Scan for the cell matching the given text and deliver its [X, Y] coordinate at center. 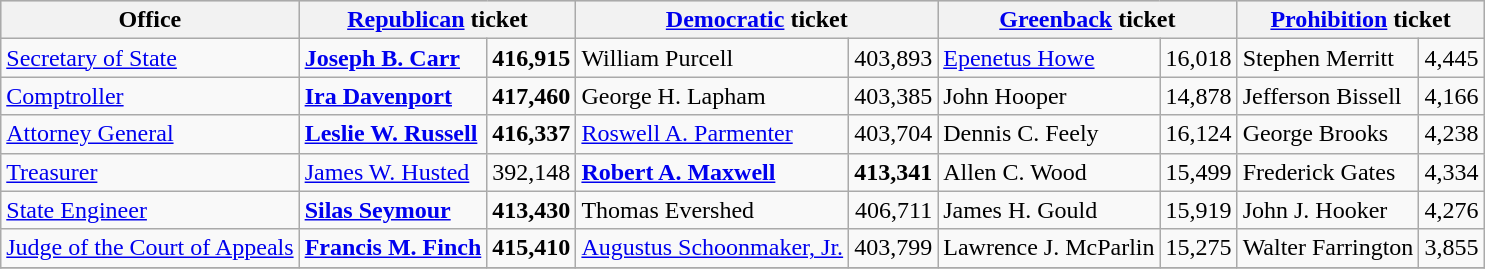
Roswell A. Parmenter [712, 134]
Lawrence J. McParlin [1049, 248]
Walter Farrington [1328, 248]
Leslie W. Russell [393, 134]
14,878 [1198, 96]
John J. Hooker [1328, 210]
John Hooper [1049, 96]
Frederick Gates [1328, 172]
415,410 [532, 248]
403,385 [894, 96]
Attorney General [150, 134]
Greenback ticket [1088, 20]
416,915 [532, 58]
State Engineer [150, 210]
George Brooks [1328, 134]
Stephen Merritt [1328, 58]
Democratic ticket [757, 20]
Silas Seymour [393, 210]
Augustus Schoonmaker, Jr. [712, 248]
15,919 [1198, 210]
416,337 [532, 134]
Comptroller [150, 96]
Robert A. Maxwell [712, 172]
Office [150, 20]
Allen C. Wood [1049, 172]
Joseph B. Carr [393, 58]
403,704 [894, 134]
Francis M. Finch [393, 248]
417,460 [532, 96]
Secretary of State [150, 58]
4,445 [1452, 58]
James H. Gould [1049, 210]
George H. Lapham [712, 96]
16,018 [1198, 58]
392,148 [532, 172]
406,711 [894, 210]
Prohibition ticket [1360, 20]
15,499 [1198, 172]
Ira Davenport [393, 96]
Republican ticket [438, 20]
4,238 [1452, 134]
William Purcell [712, 58]
403,893 [894, 58]
15,275 [1198, 248]
413,430 [532, 210]
Epenetus Howe [1049, 58]
Dennis C. Feely [1049, 134]
Judge of the Court of Appeals [150, 248]
4,334 [1452, 172]
Treasurer [150, 172]
Thomas Evershed [712, 210]
16,124 [1198, 134]
Jefferson Bissell [1328, 96]
4,166 [1452, 96]
403,799 [894, 248]
4,276 [1452, 210]
James W. Husted [393, 172]
413,341 [894, 172]
3,855 [1452, 248]
